Pinpoint the cell where the given text exists, returning its (x, y) midpoint coordinate. 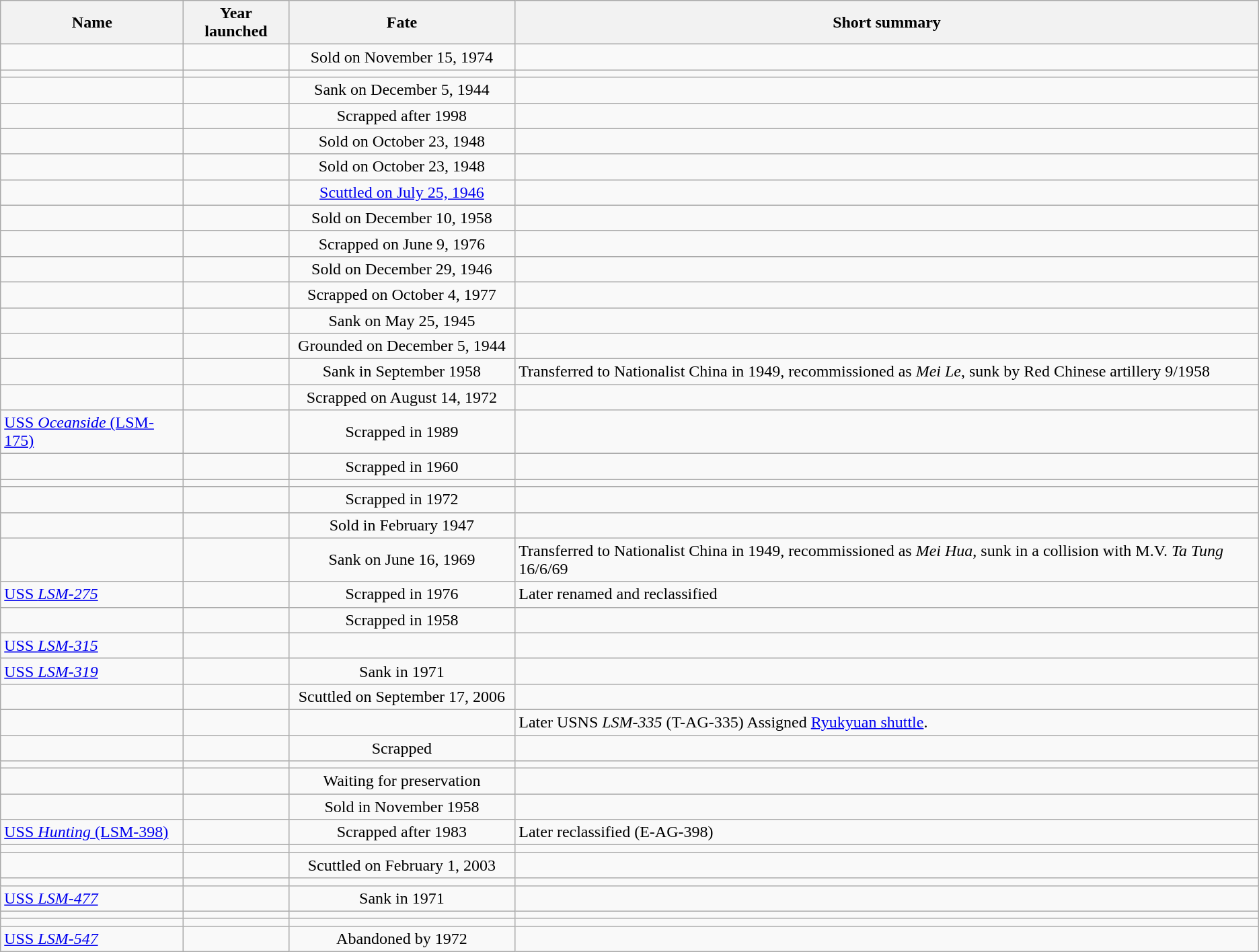
Scuttled on February 1, 2003 (402, 865)
Year launched (236, 23)
Abandoned by 1972 (402, 939)
Sold in November 1958 (402, 807)
Sank on June 16, 1969 (402, 559)
Transferred to Nationalist China in 1949, recommissioned as Mei Le, sunk by Red Chinese artillery 9/1958 (887, 372)
Scuttled on September 17, 2006 (402, 697)
Sank on December 5, 1944 (402, 90)
Scrapped on August 14, 1972 (402, 397)
Sank on May 25, 1945 (402, 321)
Transferred to Nationalist China in 1949, recommissioned as Mei Hua, sunk in a collision with M.V. Ta Tung 16/6/69 (887, 559)
Waiting for preservation (402, 781)
Sold in February 1947 (402, 525)
USS LSM-547 (92, 939)
Sold on November 15, 1974 (402, 57)
Scuttled on July 25, 1946 (402, 192)
Short summary (887, 23)
USS LSM-477 (92, 898)
Scrapped in 1989 (402, 432)
Scrapped in 1976 (402, 594)
Sold on December 10, 1958 (402, 218)
Scrapped in 1960 (402, 467)
Sank in September 1958 (402, 372)
USS Oceanside (LSM-175) (92, 432)
Name (92, 23)
Later USNS LSM-335 (T-AG-335) Assigned Ryukyuan shuttle. (887, 722)
Later reclassified (E-AG-398) (887, 832)
Sold on December 29, 1946 (402, 269)
Scrapped after 1983 (402, 832)
USS LSM-275 (92, 594)
USS LSM-315 (92, 645)
Scrapped on June 9, 1976 (402, 243)
Fate (402, 23)
Grounded on December 5, 1944 (402, 346)
Scrapped on October 4, 1977 (402, 294)
Scrapped after 1998 (402, 116)
Later renamed and reclassified (887, 594)
Scrapped in 1972 (402, 500)
USS Hunting (LSM-398) (92, 832)
Scrapped in 1958 (402, 620)
Scrapped (402, 748)
USS LSM-319 (92, 671)
